Locate the cell with the specified text and output its (X, Y) center coordinate. 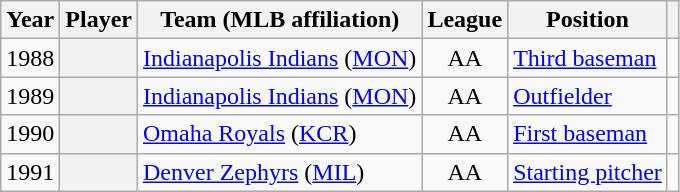
Player (99, 20)
Team (MLB affiliation) (280, 20)
1988 (30, 58)
Third baseman (588, 58)
League (465, 20)
1990 (30, 134)
Omaha Royals (KCR) (280, 134)
Year (30, 20)
Outfielder (588, 96)
Denver Zephyrs (MIL) (280, 172)
1991 (30, 172)
First baseman (588, 134)
1989 (30, 96)
Starting pitcher (588, 172)
Position (588, 20)
